Detect which cell encompasses the target text, then output its (x, y) center coordinate. 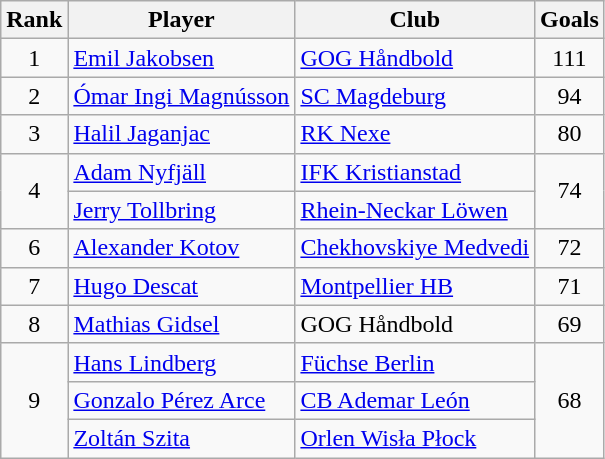
80 (570, 134)
Zoltán Szita (182, 438)
69 (570, 324)
Füchse Berlin (415, 362)
74 (570, 191)
Orlen Wisła Płock (415, 438)
Montpellier HB (415, 286)
8 (34, 324)
9 (34, 400)
Chekhovskiye Medvedi (415, 248)
Rhein-Neckar Löwen (415, 210)
Mathias Gidsel (182, 324)
3 (34, 134)
Adam Nyfjäll (182, 172)
Jerry Tollbring (182, 210)
Hans Lindberg (182, 362)
4 (34, 191)
1 (34, 58)
Emil Jakobsen (182, 58)
IFK Kristianstad (415, 172)
72 (570, 248)
Rank (34, 20)
RK Nexe (415, 134)
6 (34, 248)
Goals (570, 20)
Hugo Descat (182, 286)
Halil Jaganjac (182, 134)
Ómar Ingi Magnússon (182, 96)
2 (34, 96)
94 (570, 96)
Gonzalo Pérez Arce (182, 400)
7 (34, 286)
Player (182, 20)
CB Ademar León (415, 400)
Alexander Kotov (182, 248)
SC Magdeburg (415, 96)
111 (570, 58)
71 (570, 286)
Club (415, 20)
68 (570, 400)
